Locate the cell with the specified text and output its [x, y] center coordinate. 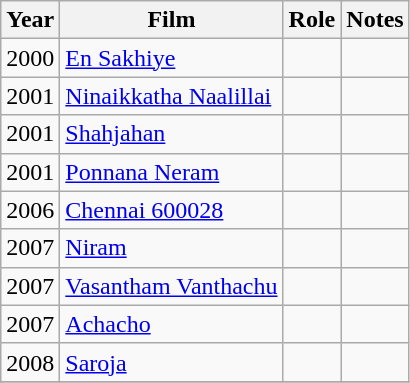
Role [312, 20]
2008 [30, 362]
Niram [172, 248]
Chennai 600028 [172, 210]
Achacho [172, 324]
Notes [375, 20]
Saroja [172, 362]
Ninaikkatha Naalillai [172, 96]
2000 [30, 58]
Film [172, 20]
Vasantham Vanthachu [172, 286]
2006 [30, 210]
Year [30, 20]
Shahjahan [172, 134]
Ponnana Neram [172, 172]
En Sakhiye [172, 58]
